Provide the [x, y] coordinate of the cell's center where the given text is located.  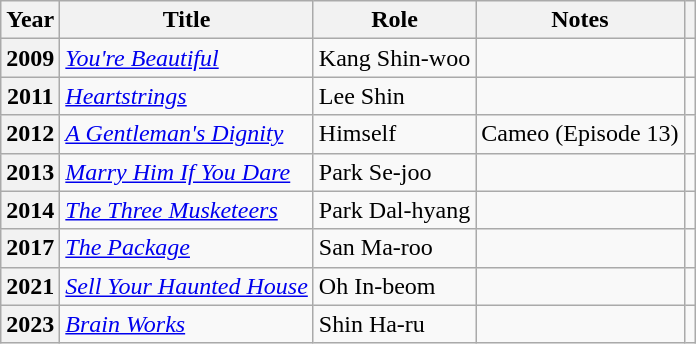
2014 [30, 210]
A Gentleman's Dignity [187, 134]
Lee Shin [394, 96]
Cameo (Episode 13) [580, 134]
2012 [30, 134]
2017 [30, 248]
You're Beautiful [187, 58]
Park Dal-hyang [394, 210]
Role [394, 20]
The Three Musketeers [187, 210]
2011 [30, 96]
Oh In-beom [394, 286]
Notes [580, 20]
2013 [30, 172]
Title [187, 20]
Himself [394, 134]
2023 [30, 324]
Marry Him If You Dare [187, 172]
Sell Your Haunted House [187, 286]
San Ma-roo [394, 248]
The Package [187, 248]
Heartstrings [187, 96]
2021 [30, 286]
Park Se-joo [394, 172]
Brain Works [187, 324]
Kang Shin-woo [394, 58]
Shin Ha-ru [394, 324]
Year [30, 20]
2009 [30, 58]
